Find where the given text appears and provide that cell's center as [X, Y] coordinate. 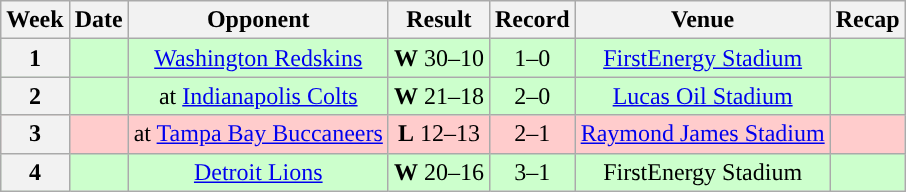
Recap [868, 20]
at Tampa Bay Buccaneers [258, 134]
Opponent [258, 20]
Raymond James Stadium [702, 134]
Lucas Oil Stadium [702, 96]
2 [35, 96]
Week [35, 20]
W 21–18 [438, 96]
W 20–16 [438, 172]
at Indianapolis Colts [258, 96]
Washington Redskins [258, 58]
L 12–13 [438, 134]
Date [98, 20]
3 [35, 134]
Detroit Lions [258, 172]
W 30–10 [438, 58]
1 [35, 58]
Venue [702, 20]
4 [35, 172]
3–1 [532, 172]
2–1 [532, 134]
1–0 [532, 58]
Record [532, 20]
2–0 [532, 96]
Result [438, 20]
